Extract the [X, Y] coordinate from the center of the cell holding the provided text.  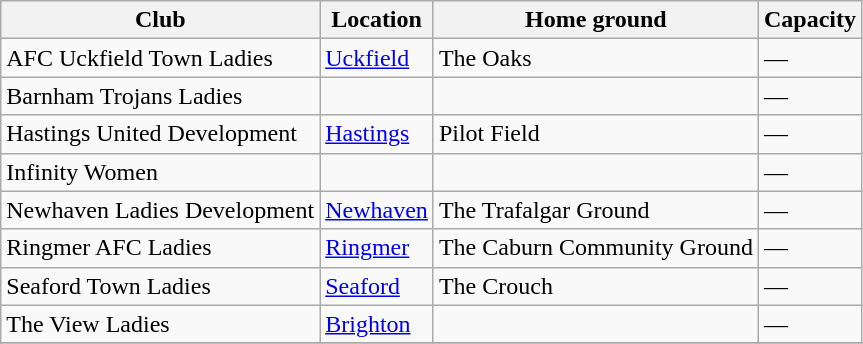
Brighton [377, 324]
Club [160, 20]
Seaford Town Ladies [160, 286]
Hastings [377, 134]
Capacity [810, 20]
Location [377, 20]
Newhaven [377, 210]
Barnham Trojans Ladies [160, 96]
Pilot Field [596, 134]
Ringmer AFC Ladies [160, 248]
The Caburn Community Ground [596, 248]
Newhaven Ladies Development [160, 210]
Infinity Women [160, 172]
Uckfield [377, 58]
The View Ladies [160, 324]
Hastings United Development [160, 134]
Home ground [596, 20]
Seaford [377, 286]
The Crouch [596, 286]
The Trafalgar Ground [596, 210]
AFC Uckfield Town Ladies [160, 58]
Ringmer [377, 248]
The Oaks [596, 58]
